Output the [x, y] coordinate of the center of the cell containing the given text.  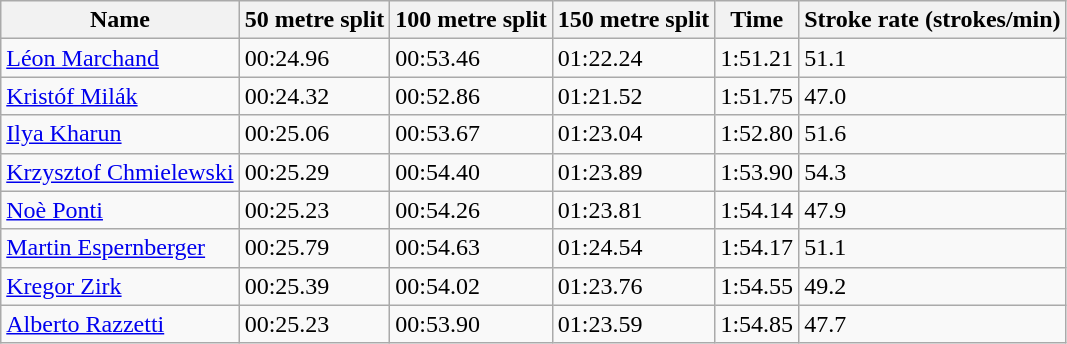
1:53.90 [757, 172]
00:25.39 [314, 286]
01:21.52 [634, 96]
1:54.85 [757, 324]
Noè Ponti [120, 210]
100 metre split [472, 20]
01:23.81 [634, 210]
Ilya Kharun [120, 134]
1:51.75 [757, 96]
01:23.59 [634, 324]
1:51.21 [757, 58]
Martin Espernberger [120, 248]
Stroke rate (strokes/min) [932, 20]
01:23.04 [634, 134]
150 metre split [634, 20]
1:54.17 [757, 248]
54.3 [932, 172]
00:24.32 [314, 96]
00:54.63 [472, 248]
Kristóf Milák [120, 96]
Name [120, 20]
47.7 [932, 324]
47.0 [932, 96]
00:54.26 [472, 210]
00:25.29 [314, 172]
00:53.90 [472, 324]
00:53.46 [472, 58]
47.9 [932, 210]
00:54.40 [472, 172]
1:54.55 [757, 286]
Time [757, 20]
Krzysztof Chmielewski [120, 172]
01:22.24 [634, 58]
Kregor Zirk [120, 286]
1:52.80 [757, 134]
Alberto Razzetti [120, 324]
51.6 [932, 134]
00:25.79 [314, 248]
50 metre split [314, 20]
Léon Marchand [120, 58]
00:25.06 [314, 134]
00:52.86 [472, 96]
01:23.76 [634, 286]
01:23.89 [634, 172]
00:24.96 [314, 58]
49.2 [932, 286]
01:24.54 [634, 248]
00:53.67 [472, 134]
1:54.14 [757, 210]
00:54.02 [472, 286]
